Find where the given text appears and provide that cell's center as (X, Y) coordinate. 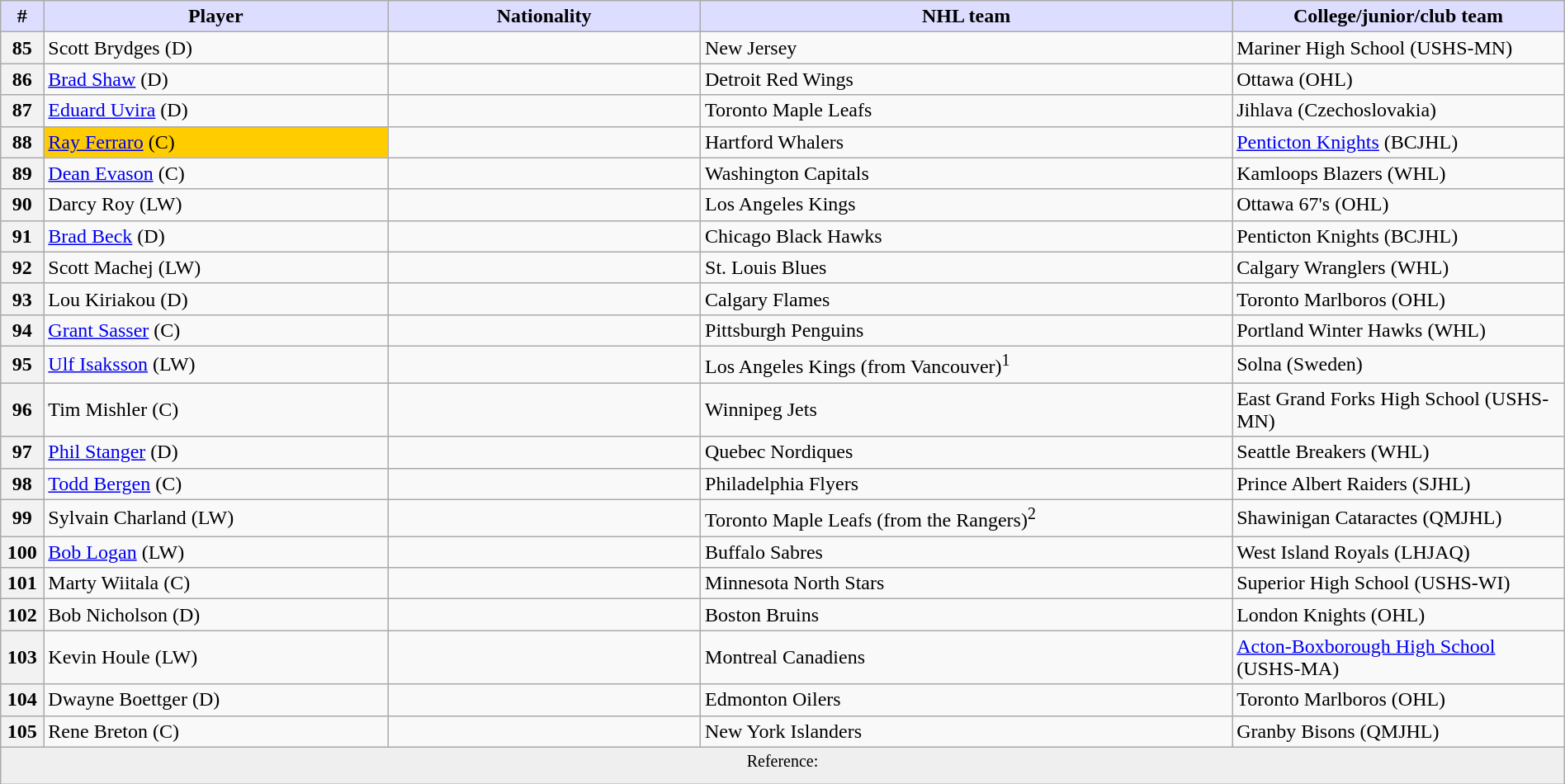
104 (22, 700)
NHL team (967, 17)
88 (22, 142)
London Knights (OHL) (1398, 615)
Washington Capitals (967, 173)
Toronto Maple Leafs (from the Rangers)2 (967, 518)
99 (22, 518)
105 (22, 731)
Brad Beck (D) (216, 236)
Calgary Wranglers (WHL) (1398, 267)
Montreal Canadiens (967, 657)
Edmonton Oilers (967, 700)
Hartford Whalers (967, 142)
Detroit Red Wings (967, 79)
86 (22, 79)
East Grand Forks High School (USHS-MN) (1398, 409)
93 (22, 299)
Ulf Isaksson (LW) (216, 365)
Scott Machej (LW) (216, 267)
Buffalo Sabres (967, 552)
Toronto Maple Leafs (967, 111)
New Jersey (967, 48)
Reference: (782, 766)
Dean Evason (C) (216, 173)
Bob Nicholson (D) (216, 615)
Calgary Flames (967, 299)
Philadelphia Flyers (967, 484)
Granby Bisons (QMJHL) (1398, 731)
Bob Logan (LW) (216, 552)
Kamloops Blazers (WHL) (1398, 173)
Ottawa 67's (OHL) (1398, 205)
87 (22, 111)
98 (22, 484)
94 (22, 330)
Seattle Breakers (WHL) (1398, 452)
Player (216, 17)
85 (22, 48)
92 (22, 267)
Brad Shaw (D) (216, 79)
103 (22, 657)
97 (22, 452)
New York Islanders (967, 731)
Jihlava (Czechoslovakia) (1398, 111)
Acton-Boxborough High School (USHS-MA) (1398, 657)
Mariner High School (USHS-MN) (1398, 48)
Pittsburgh Penguins (967, 330)
96 (22, 409)
Darcy Roy (LW) (216, 205)
Los Angeles Kings (from Vancouver)1 (967, 365)
Scott Brydges (D) (216, 48)
Portland Winter Hawks (WHL) (1398, 330)
Ottawa (OHL) (1398, 79)
102 (22, 615)
Ray Ferraro (C) (216, 142)
Sylvain Charland (LW) (216, 518)
Nationality (545, 17)
95 (22, 365)
Lou Kiriakou (D) (216, 299)
90 (22, 205)
91 (22, 236)
Kevin Houle (LW) (216, 657)
Tim Mishler (C) (216, 409)
Shawinigan Cataractes (QMJHL) (1398, 518)
Boston Bruins (967, 615)
Winnipeg Jets (967, 409)
# (22, 17)
Quebec Nordiques (967, 452)
West Island Royals (LHJAQ) (1398, 552)
St. Louis Blues (967, 267)
Dwayne Boettger (D) (216, 700)
Marty Wiitala (C) (216, 583)
Todd Bergen (C) (216, 484)
Chicago Black Hawks (967, 236)
College/junior/club team (1398, 17)
100 (22, 552)
Rene Breton (C) (216, 731)
Los Angeles Kings (967, 205)
Grant Sasser (C) (216, 330)
101 (22, 583)
Solna (Sweden) (1398, 365)
Superior High School (USHS-WI) (1398, 583)
89 (22, 173)
Phil Stanger (D) (216, 452)
Prince Albert Raiders (SJHL) (1398, 484)
Eduard Uvira (D) (216, 111)
Minnesota North Stars (967, 583)
